Identify which cell holds the provided text, then report its [x, y] central coordinate. 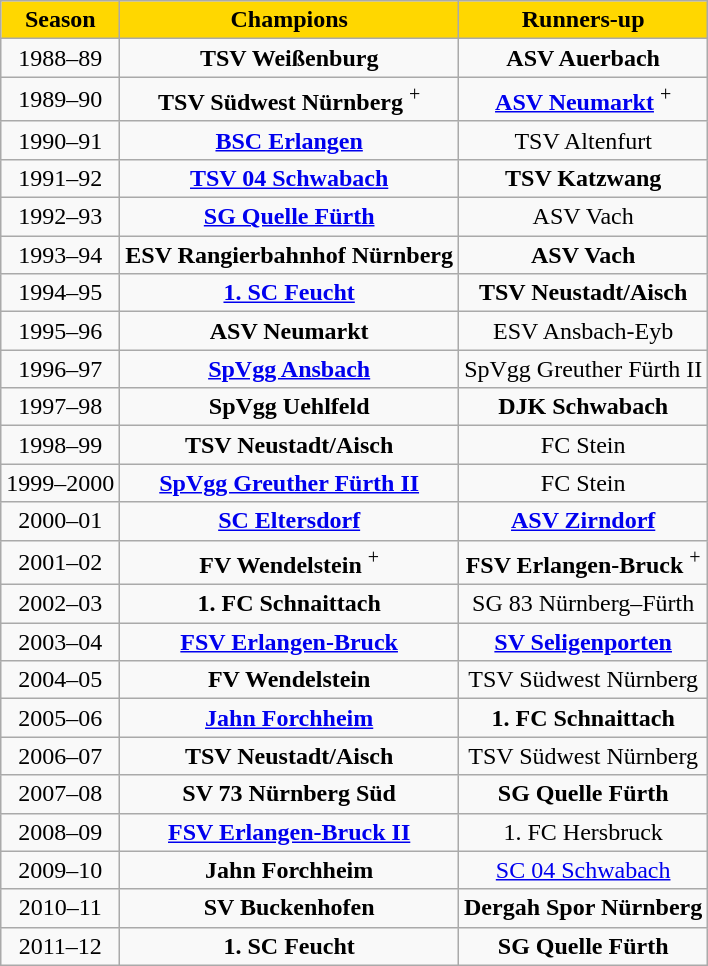
SpVgg Ansbach [290, 369]
1994–95 [60, 293]
2000–01 [60, 521]
2004–05 [60, 680]
SpVgg Uehlfeld [290, 407]
2003–04 [60, 642]
Dergah Spor Nürnberg [584, 908]
Season [60, 20]
ASV Neumarkt + [584, 100]
2006–07 [60, 756]
SC 04 Schwabach [584, 870]
FV Wendelstein + [290, 562]
1. FC Hersbruck [584, 832]
ASV Zirndorf [584, 521]
1996–97 [60, 369]
TSV Weißenburg [290, 58]
FV Wendelstein [290, 680]
2010–11 [60, 908]
TSV Altenfurt [584, 140]
1995–96 [60, 331]
1988–89 [60, 58]
SG 83 Nürnberg–Fürth [584, 604]
2007–08 [60, 794]
SV Seligenporten [584, 642]
ASV Neumarkt [290, 331]
2005–06 [60, 718]
1990–91 [60, 140]
FSV Erlangen-Bruck [290, 642]
2009–10 [60, 870]
ESV Rangierbahnhof Nürnberg [290, 255]
2008–09 [60, 832]
TSV 04 Schwabach [290, 178]
1992–93 [60, 217]
1991–92 [60, 178]
ASV Auerbach [584, 58]
TSV Südwest Nürnberg + [290, 100]
SV Buckenhofen [290, 908]
1998–99 [60, 445]
2002–03 [60, 604]
1997–98 [60, 407]
BSC Erlangen [290, 140]
SV 73 Nürnberg Süd [290, 794]
TSV Katzwang [584, 178]
1989–90 [60, 100]
1993–94 [60, 255]
FSV Erlangen-Bruck II [290, 832]
Runners-up [584, 20]
DJK Schwabach [584, 407]
2001–02 [60, 562]
SC Eltersdorf [290, 521]
1999–2000 [60, 483]
FSV Erlangen-Bruck + [584, 562]
Champions [290, 20]
ESV Ansbach-Eyb [584, 331]
2011–12 [60, 946]
